Capture the cell that displays the provided text and extract its [x, y] central coordinate. 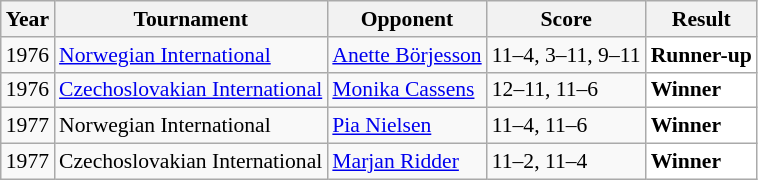
Year [28, 19]
12–11, 11–6 [566, 90]
Tournament [190, 19]
11–4, 3–11, 9–11 [566, 55]
Marjan Ridder [406, 162]
Opponent [406, 19]
Result [702, 19]
Runner-up [702, 55]
11–4, 11–6 [566, 126]
Score [566, 19]
Monika Cassens [406, 90]
11–2, 11–4 [566, 162]
Pia Nielsen [406, 126]
Anette Börjesson [406, 55]
